Locate the cell with the specified text and output its [X, Y] center coordinate. 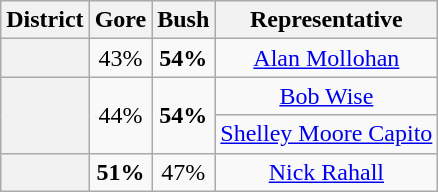
Bush [184, 20]
Bob Wise [326, 96]
44% [120, 115]
43% [120, 58]
Alan Mollohan [326, 58]
Nick Rahall [326, 172]
51% [120, 172]
Gore [120, 20]
47% [184, 172]
District [45, 20]
Shelley Moore Capito [326, 134]
Representative [326, 20]
